From the cell containing the given text, extract its center point as (x, y) coordinate. 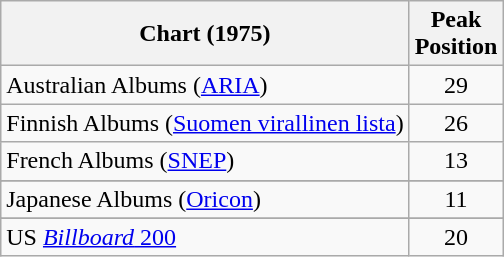
Japanese Albums (Oricon) (205, 199)
Finnish Albums (Suomen virallinen lista) (205, 123)
26 (456, 123)
20 (456, 237)
Chart (1975) (205, 34)
13 (456, 161)
US Billboard 200 (205, 237)
11 (456, 199)
PeakPosition (456, 34)
Australian Albums (ARIA) (205, 85)
29 (456, 85)
French Albums (SNEP) (205, 161)
